Identify which cell holds the provided text, then report its [x, y] central coordinate. 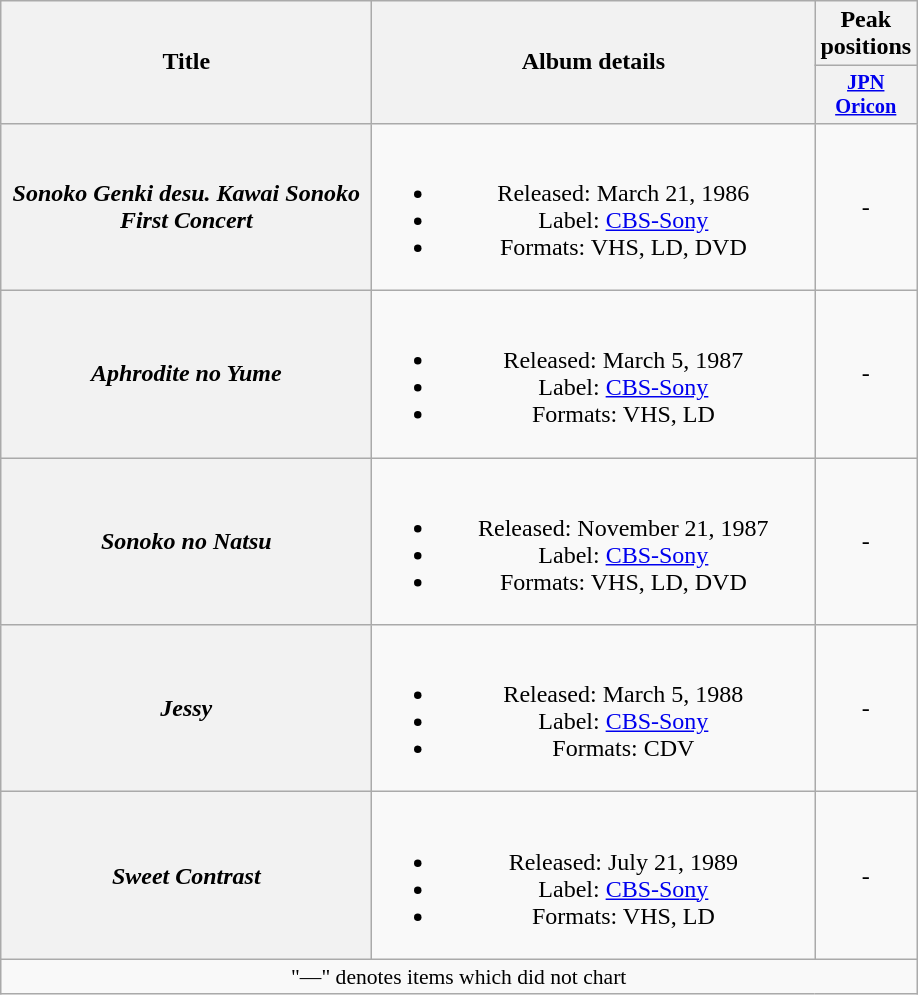
Aphrodite no Yume [186, 374]
Released: March 5, 1987Label: CBS-SonyFormats: VHS, LD [594, 374]
Released: March 21, 1986Label: CBS-SonyFormats: VHS, LD, DVD [594, 206]
Sweet Contrast [186, 876]
Released: November 21, 1987Label: CBS-SonyFormats: VHS, LD, DVD [594, 542]
Sonoko no Natsu [186, 542]
JPNOricon [866, 95]
Peak positions [866, 34]
Title [186, 62]
Released: July 21, 1989Label: CBS-SonyFormats: VHS, LD [594, 876]
Album details [594, 62]
Released: March 5, 1988Label: CBS-SonyFormats: CDV [594, 708]
Jessy [186, 708]
Sonoko Genki desu. Kawai Sonoko First Concert [186, 206]
"—" denotes items which did not chart [459, 977]
